Locate the cell with the specified text and output its [X, Y] center coordinate. 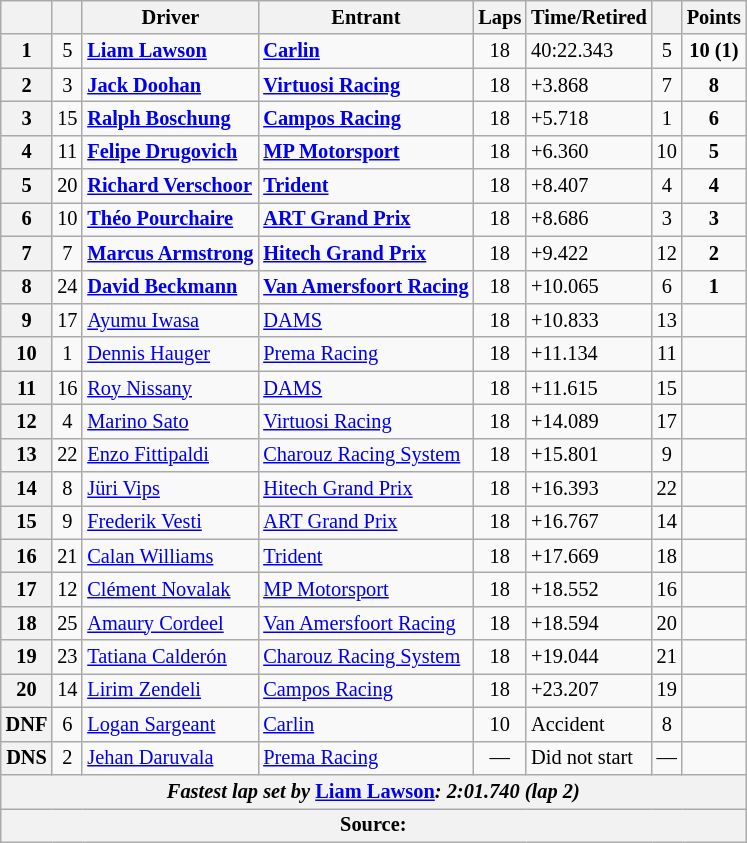
+16.767 [589, 522]
Jack Doohan [170, 85]
DNS [27, 758]
Lirim Zendeli [170, 690]
Jüri Vips [170, 489]
+11.134 [589, 354]
+18.594 [589, 623]
+11.615 [589, 388]
+3.868 [589, 85]
+16.393 [589, 489]
Tatiana Calderón [170, 657]
+5.718 [589, 118]
+15.801 [589, 455]
24 [67, 287]
Time/Retired [589, 17]
Marino Sato [170, 421]
Logan Sargeant [170, 724]
Ralph Boschung [170, 118]
40:22.343 [589, 51]
+17.669 [589, 556]
David Beckmann [170, 287]
Clément Novalak [170, 589]
+23.207 [589, 690]
+9.422 [589, 253]
+14.089 [589, 421]
Richard Verschoor [170, 186]
Felipe Drugovich [170, 152]
+8.686 [589, 219]
23 [67, 657]
Ayumu Iwasa [170, 320]
Calan Williams [170, 556]
Laps [500, 17]
+6.360 [589, 152]
+10.065 [589, 287]
Enzo Fittipaldi [170, 455]
Fastest lap set by Liam Lawson: 2:01.740 (lap 2) [374, 791]
10 (1) [714, 51]
Liam Lawson [170, 51]
Did not start [589, 758]
Points [714, 17]
Entrant [366, 17]
+8.407 [589, 186]
DNF [27, 724]
Marcus Armstrong [170, 253]
Accident [589, 724]
+10.833 [589, 320]
+19.044 [589, 657]
+18.552 [589, 589]
Source: [374, 825]
25 [67, 623]
Dennis Hauger [170, 354]
Roy Nissany [170, 388]
Frederik Vesti [170, 522]
Amaury Cordeel [170, 623]
Théo Pourchaire [170, 219]
Jehan Daruvala [170, 758]
Driver [170, 17]
